Locate the cell with the specified text and output its (X, Y) center coordinate. 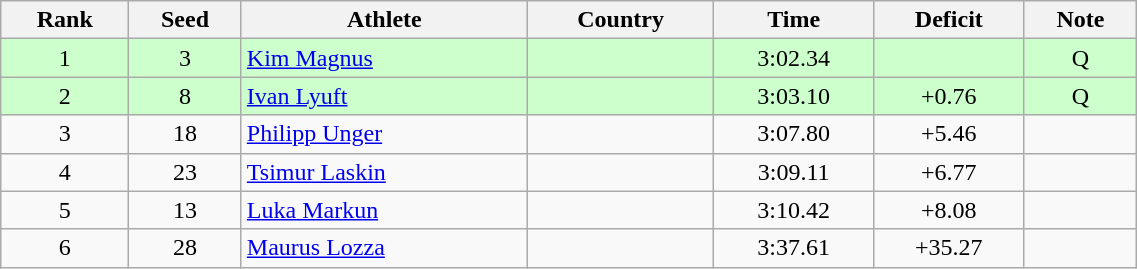
5 (65, 210)
3:07.80 (794, 134)
Athlete (384, 20)
Tsimur Laskin (384, 172)
Time (794, 20)
4 (65, 172)
Luka Markun (384, 210)
13 (186, 210)
1 (65, 58)
3:10.42 (794, 210)
Kim Magnus (384, 58)
18 (186, 134)
+35.27 (948, 248)
Maurus Lozza (384, 248)
Note (1080, 20)
3:09.11 (794, 172)
Country (620, 20)
2 (65, 96)
Deficit (948, 20)
3:37.61 (794, 248)
6 (65, 248)
3:02.34 (794, 58)
Rank (65, 20)
28 (186, 248)
Philipp Unger (384, 134)
3:03.10 (794, 96)
+5.46 (948, 134)
8 (186, 96)
+8.08 (948, 210)
Ivan Lyuft (384, 96)
23 (186, 172)
Seed (186, 20)
+0.76 (948, 96)
+6.77 (948, 172)
